Extract the (x, y) coordinate from the center of the cell holding the provided text.  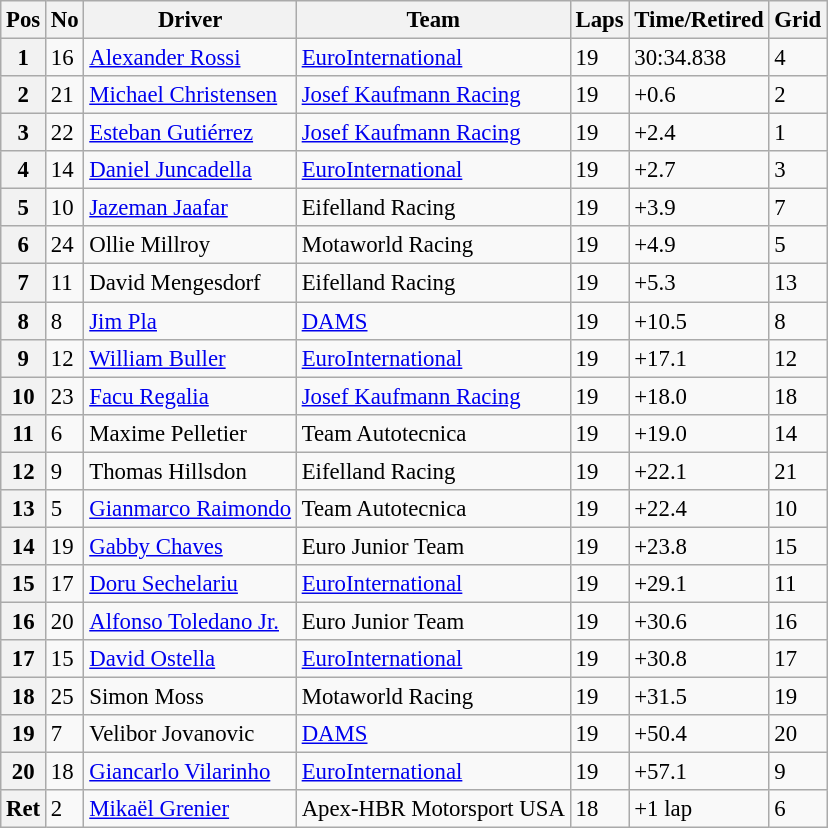
William Buller (190, 358)
+2.4 (699, 133)
Ret (24, 809)
30:34.838 (699, 58)
+10.5 (699, 321)
Giancarlo Vilarinho (190, 772)
Driver (190, 20)
Ollie Millroy (190, 245)
+19.0 (699, 433)
+57.1 (699, 772)
+3.9 (699, 208)
+29.1 (699, 584)
Alexander Rossi (190, 58)
Alfonso Toledano Jr. (190, 621)
David Mengesdorf (190, 283)
Maxime Pelletier (190, 433)
Doru Sechelariu (190, 584)
Jim Pla (190, 321)
Michael Christensen (190, 95)
+30.6 (699, 621)
+5.3 (699, 283)
Simon Moss (190, 697)
+18.0 (699, 396)
23 (65, 396)
+22.1 (699, 471)
22 (65, 133)
+1 lap (699, 809)
Pos (24, 20)
Esteban Gutiérrez (190, 133)
+22.4 (699, 509)
Grid (798, 20)
+4.9 (699, 245)
Laps (600, 20)
Thomas Hillsdon (190, 471)
Gianmarco Raimondo (190, 509)
+2.7 (699, 170)
No (65, 20)
Daniel Juncadella (190, 170)
Mikaël Grenier (190, 809)
+17.1 (699, 358)
Gabby Chaves (190, 546)
Team (433, 20)
+30.8 (699, 659)
Jazeman Jaafar (190, 208)
Apex-HBR Motorsport USA (433, 809)
Facu Regalia (190, 396)
David Ostella (190, 659)
+0.6 (699, 95)
Velibor Jovanovic (190, 734)
Time/Retired (699, 20)
24 (65, 245)
+23.8 (699, 546)
25 (65, 697)
+31.5 (699, 697)
+50.4 (699, 734)
